Provide the (X, Y) coordinate of the cell's center where the given text is located.  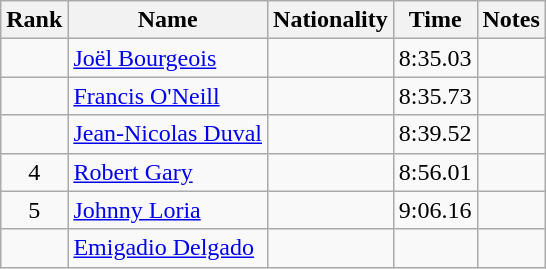
8:35.73 (435, 96)
Name (168, 20)
Robert Gary (168, 172)
5 (34, 210)
9:06.16 (435, 210)
Rank (34, 20)
Emigadio Delgado (168, 248)
8:35.03 (435, 58)
Notes (511, 20)
Joël Bourgeois (168, 58)
8:39.52 (435, 134)
8:56.01 (435, 172)
Jean-Nicolas Duval (168, 134)
Francis O'Neill (168, 96)
Time (435, 20)
Nationality (331, 20)
4 (34, 172)
Johnny Loria (168, 210)
